Capture the cell that displays the provided text and extract its [X, Y] central coordinate. 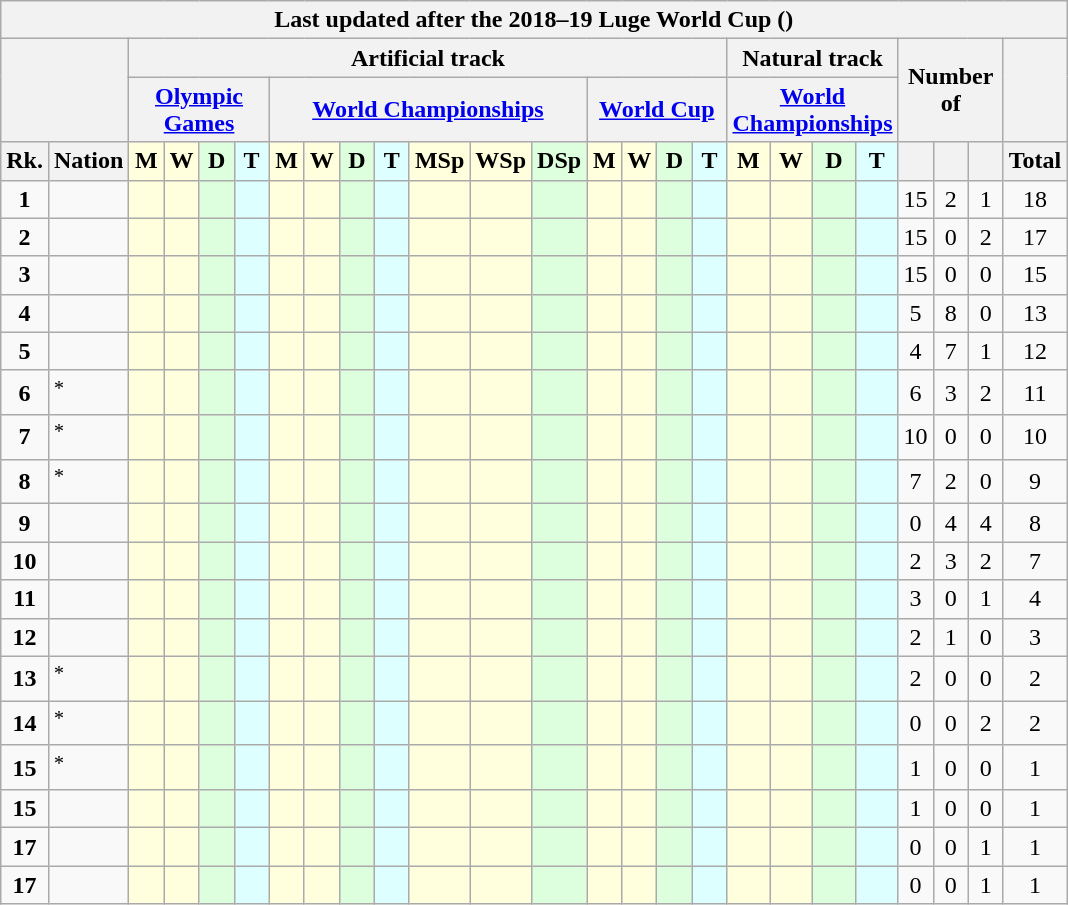
Natural track [812, 58]
Nation [88, 161]
World Cup [657, 110]
DSp [560, 161]
Artificial track [428, 58]
Rk. [25, 161]
MSp [439, 161]
14 [25, 724]
WSp [501, 161]
Last updated after the 2018–19 Luge World Cup () [534, 20]
Olympic Games [199, 110]
18 [1035, 199]
Number of [950, 90]
Total [1035, 161]
